Return [x, y] of the center of cell containing provided text 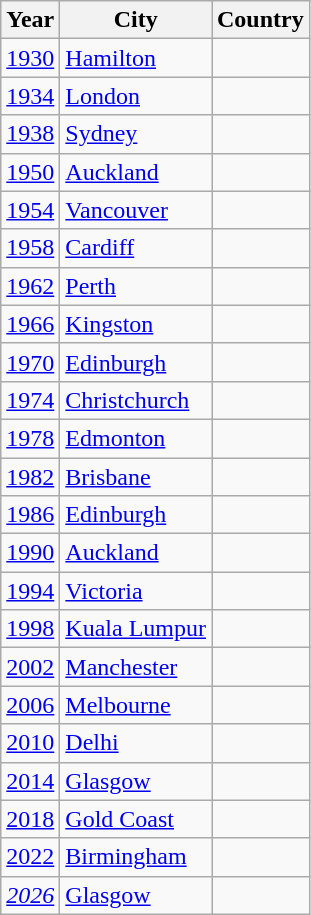
Manchester [136, 667]
Victoria [136, 591]
Birmingham [136, 857]
Year [30, 20]
Country [261, 20]
Cardiff [136, 248]
Perth [136, 286]
Melbourne [136, 705]
Delhi [136, 743]
1950 [30, 172]
1970 [30, 362]
1954 [30, 210]
1930 [30, 58]
City [136, 20]
Kingston [136, 324]
Gold Coast [136, 819]
Christchurch [136, 400]
Kuala Lumpur [136, 629]
Sydney [136, 134]
2010 [30, 743]
1998 [30, 629]
1994 [30, 591]
London [136, 96]
1962 [30, 286]
Brisbane [136, 477]
1978 [30, 438]
1934 [30, 96]
1990 [30, 553]
1938 [30, 134]
1986 [30, 515]
Hamilton [136, 58]
1958 [30, 248]
2026 [30, 895]
2014 [30, 781]
2006 [30, 705]
2002 [30, 667]
Vancouver [136, 210]
1982 [30, 477]
1974 [30, 400]
Edmonton [136, 438]
2018 [30, 819]
1966 [30, 324]
2022 [30, 857]
